Capture the cell that displays the provided text and extract its [X, Y] central coordinate. 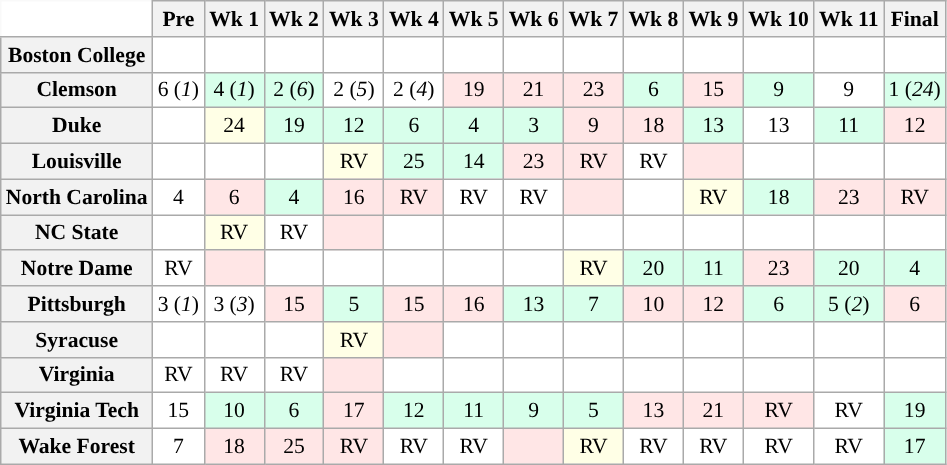
2 (5) [354, 90]
5 (2) [849, 304]
4 (1) [234, 90]
Wk 1 [234, 19]
Wk 3 [354, 19]
Wk 6 [534, 19]
Wk 11 [849, 19]
Virginia Tech [77, 411]
Notre Dame [77, 269]
3 (1) [179, 304]
Boston College [77, 55]
Final [915, 19]
Wk 4 [414, 19]
North Carolina [77, 197]
2 (6) [294, 90]
1 (24) [915, 90]
6 (1) [179, 90]
Wk 2 [294, 19]
Wk 9 [713, 19]
24 [234, 126]
Louisville [77, 162]
Pittsburgh [77, 304]
3 (3) [234, 304]
Wk 5 [474, 19]
NC State [77, 233]
Syracuse [77, 340]
Virginia [77, 375]
Wk 10 [778, 19]
Wk 7 [594, 19]
Wake Forest [77, 447]
Clemson [77, 90]
3 [534, 126]
Pre [179, 19]
2 (4) [414, 90]
Duke [77, 126]
Wk 8 [653, 19]
14 [474, 162]
